Capture the cell that displays the provided text and extract its [X, Y] central coordinate. 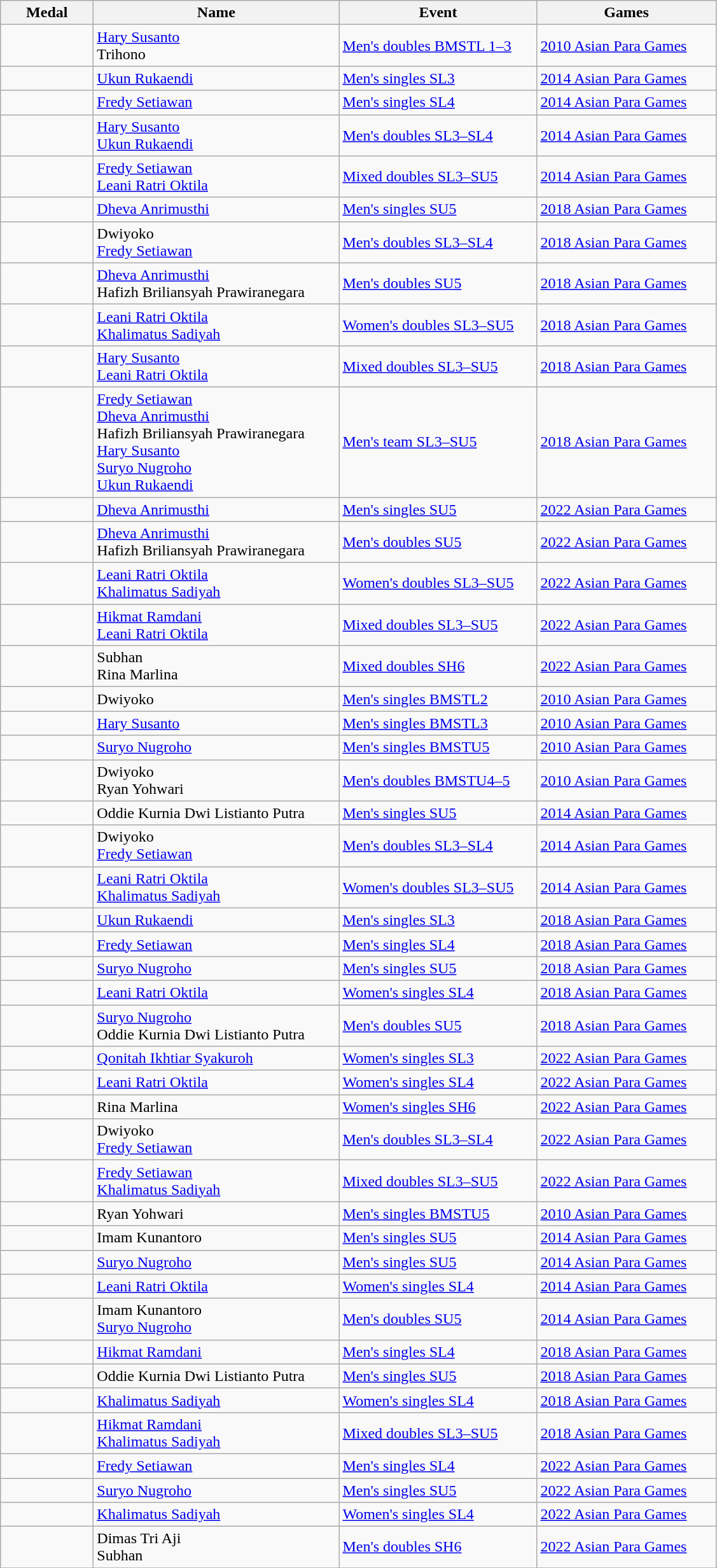
Women's singles SL3 [438, 1058]
Dwiyoko Ryan Yohwari [216, 780]
Qonitah Ikhtiar Syakuroh [216, 1058]
Rina Marlina [216, 1107]
Event [438, 13]
Mixed doubles SH6 [438, 667]
Suryo NugrohoOddie Kurnia Dwi Listianto Putra [216, 1025]
Imam Kunantoro Suryo Nugroho [216, 1319]
Fredy SetiawanDheva AnrimusthiHafizh Briliansyah PrawiranegaraHary SusantoSuryo NugrohoUkun Rukaendi [216, 441]
Hary SusantoTrihono [216, 46]
Hikmat Ramdani [216, 1352]
Women's singles SH6 [438, 1107]
Hikmat RamdaniLeani Ratri Oktila [216, 625]
SubhanRina Marlina [216, 667]
Hikmat RamdaniKhalimatus Sadiyah [216, 1433]
Men's singles BMSTL3 [438, 723]
Dimas Tri Aji Subhan [216, 1547]
Hary SusantoLeani Ratri Oktila [216, 366]
Hary Susanto [216, 723]
Fredy SetiawanLeani Ratri Oktila [216, 177]
Men's doubles BMSTU4–5 [438, 780]
Men's doubles SH6 [438, 1547]
Name [216, 13]
Men's singles BMSTL2 [438, 699]
Medal [47, 13]
Games [626, 13]
Fredy SetiawanKhalimatus Sadiyah [216, 1181]
Dwiyoko Fredy Setiawan [216, 1140]
Hary SusantoUkun Rukaendi [216, 135]
Dwiyoko [216, 699]
Ryan Yohwari [216, 1214]
Imam Kunantoro [216, 1238]
Men's doubles BMSTL 1–3 [438, 46]
Men's team SL3–SU5 [438, 441]
